Output the [X, Y] coordinate of the center of the cell containing the given text.  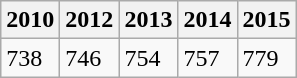
779 [266, 58]
2010 [30, 20]
738 [30, 58]
2015 [266, 20]
2014 [208, 20]
2012 [90, 20]
2013 [148, 20]
746 [90, 58]
754 [148, 58]
757 [208, 58]
